Detect which cell encompasses the target text, then output its [x, y] center coordinate. 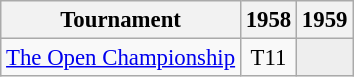
The Open Championship [121, 58]
Tournament [121, 20]
1958 [268, 20]
T11 [268, 58]
1959 [325, 20]
